Extract the (X, Y) coordinate from the center of the cell holding the provided text.  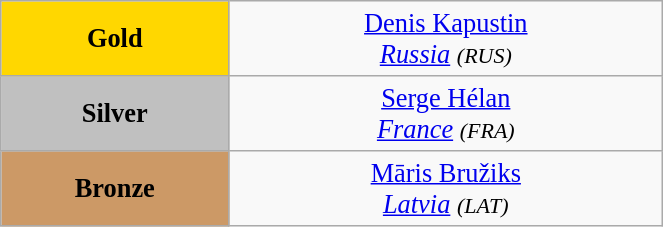
Denis KapustinRussia (RUS) (446, 38)
Bronze (115, 188)
Gold (115, 38)
Serge HélanFrance (FRA) (446, 112)
Māris BružiksLatvia (LAT) (446, 188)
Silver (115, 112)
